Detect which cell encompasses the target text, then output its (X, Y) center coordinate. 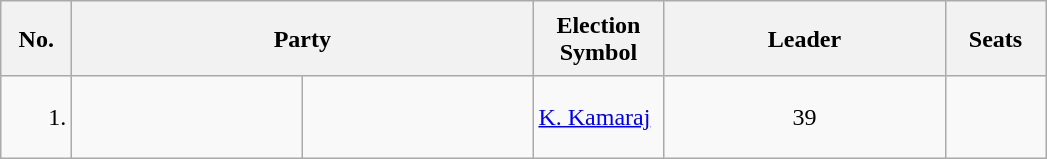
No. (36, 38)
Leader (804, 38)
1. (36, 117)
Seats (996, 38)
K. Kamaraj (598, 117)
39 (804, 117)
Party (302, 38)
Election Symbol (598, 38)
